Provide the [X, Y] coordinate of the cell's center where the given text is located.  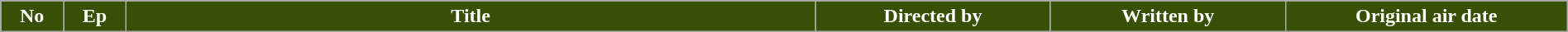
Written by [1168, 16]
Title [471, 16]
Directed by [933, 16]
Original air date [1426, 16]
Ep [95, 16]
No [32, 16]
